Extract the [X, Y] coordinate from the center of the cell holding the provided text.  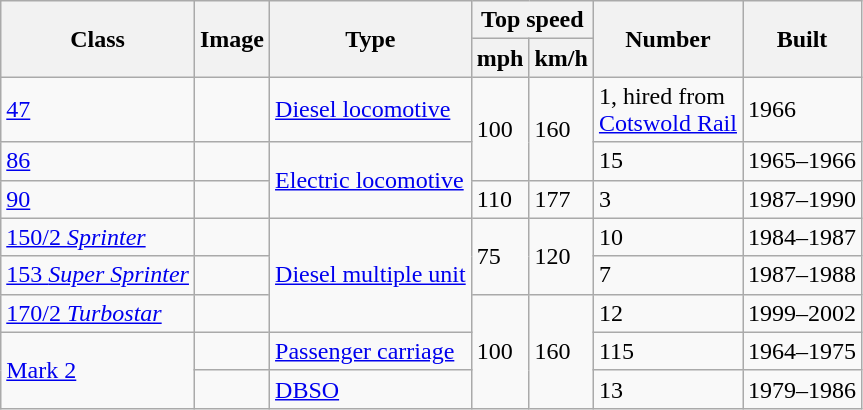
153 Super Sprinter [98, 275]
115 [668, 351]
1, hired fromCotswold Rail [668, 110]
120 [561, 256]
Image [232, 39]
75 [500, 256]
47 [98, 110]
110 [500, 199]
Built [802, 39]
Diesel locomotive [371, 110]
Number [668, 39]
km/h [561, 58]
170/2 Turbostar [98, 313]
mph [500, 58]
1966 [802, 110]
1987–1988 [802, 275]
Passenger carriage [371, 351]
90 [98, 199]
3 [668, 199]
Class [98, 39]
177 [561, 199]
1979–1986 [802, 389]
Electric locomotive [371, 180]
7 [668, 275]
12 [668, 313]
15 [668, 161]
1964–1975 [802, 351]
Mark 2 [98, 370]
1987–1990 [802, 199]
13 [668, 389]
Type [371, 39]
1965–1966 [802, 161]
1999–2002 [802, 313]
10 [668, 237]
Top speed [532, 20]
Diesel multiple unit [371, 275]
86 [98, 161]
150/2 Sprinter [98, 237]
1984–1987 [802, 237]
DBSO [371, 389]
